From the cell containing the given text, extract its center point as [X, Y] coordinate. 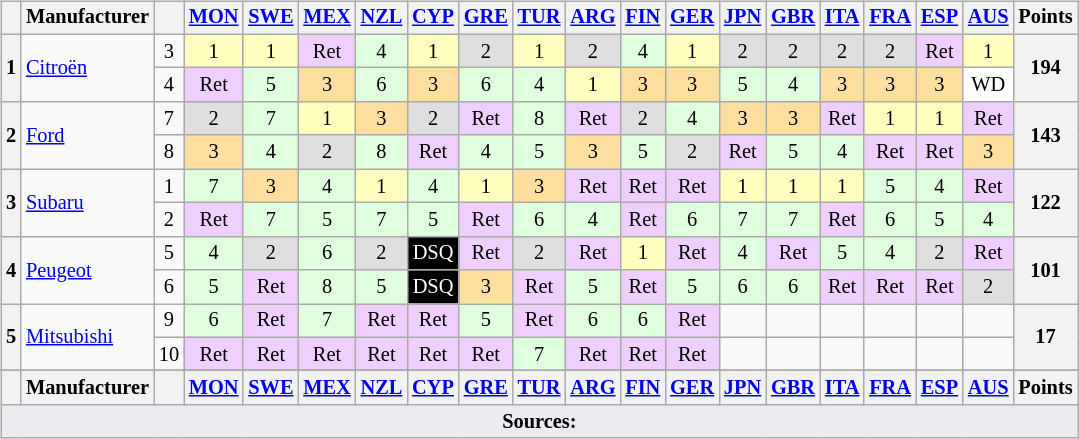
9 [169, 321]
10 [169, 354]
122 [1045, 202]
Peugeot [88, 270]
Ford [88, 136]
Citroën [88, 68]
194 [1045, 68]
17 [1045, 338]
Mitsubishi [88, 338]
101 [1045, 270]
Subaru [88, 202]
143 [1045, 136]
Sources: [539, 422]
WD [988, 85]
